Pinpoint the cell where the given text exists, returning its (x, y) midpoint coordinate. 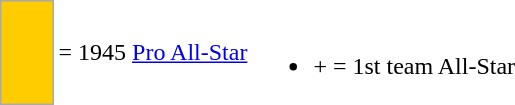
= 1945 Pro All-Star (153, 52)
